Search for the cell housing the specified text and yield its (X, Y) center coordinate. 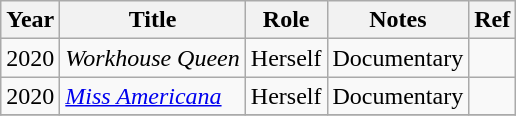
Role (286, 20)
Ref (492, 20)
Miss Americana (152, 96)
Workhouse Queen (152, 58)
Title (152, 20)
Year (30, 20)
Notes (398, 20)
